Return [X, Y] of the center of cell containing provided text 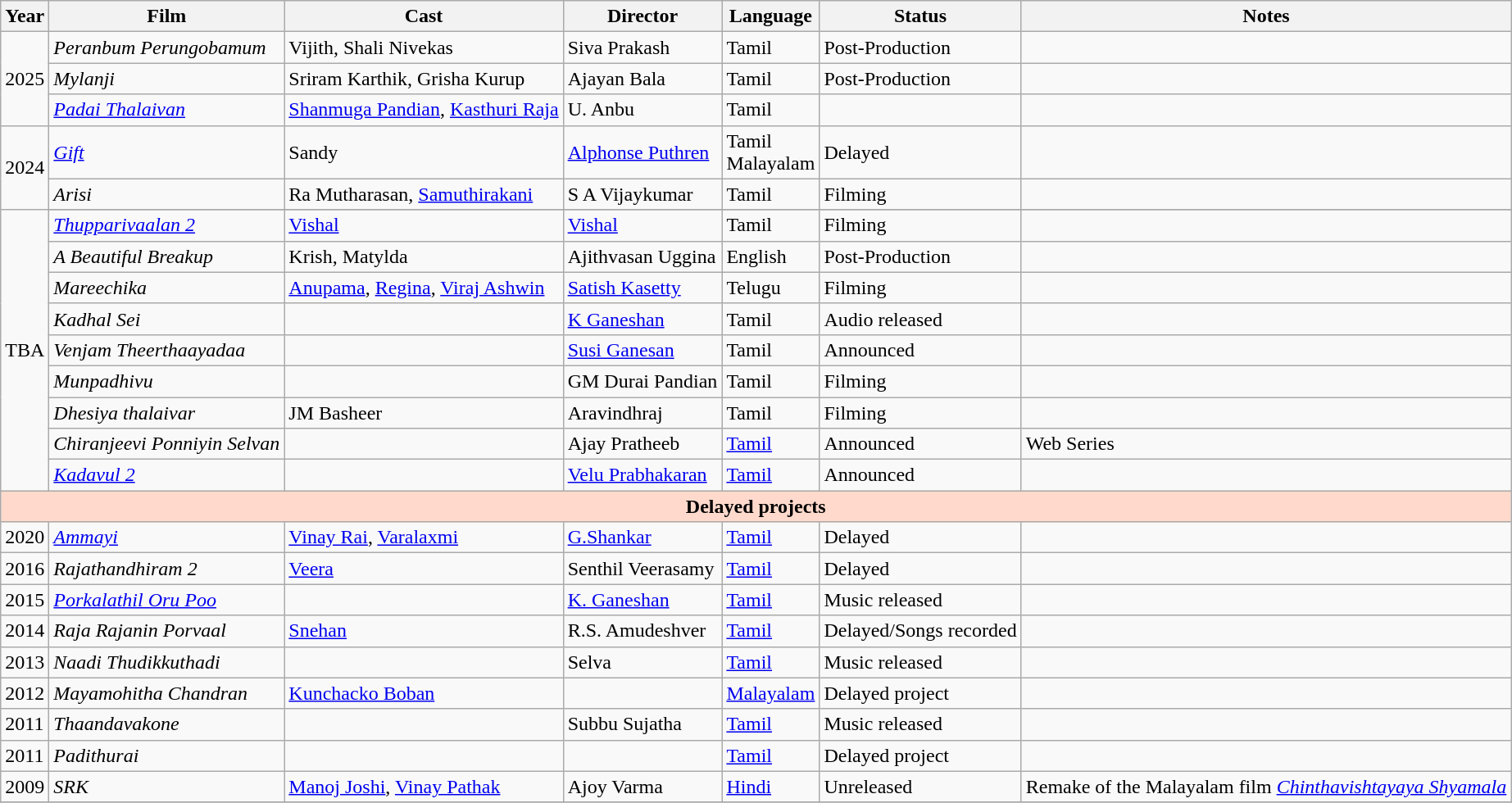
Telugu [770, 288]
Ammayi [167, 538]
Sandy [424, 152]
2014 [25, 631]
GM Durai Pandian [642, 381]
Language [770, 16]
2013 [25, 662]
Thaandavakone [167, 724]
Gift [167, 152]
Senthil Veerasamy [642, 569]
Malayalam [770, 693]
Kadhal Sei [167, 319]
Satish Kasetty [642, 288]
TBA [25, 351]
K. Ganeshan [642, 600]
Subbu Sujatha [642, 724]
Ajoy Varma [642, 787]
Velu Prabhakaran [642, 475]
Manoj Joshi, Vinay Pathak [424, 787]
Susi Ganesan [642, 350]
Ajithvasan Uggina [642, 256]
Status [920, 16]
Ra Mutharasan, Samuthirakani [424, 194]
Remake of the Malayalam film Chinthavishtayaya Shyamala [1266, 787]
Dhesiya thalaivar [167, 412]
G.Shankar [642, 538]
Naadi Thudikkuthadi [167, 662]
Veera [424, 569]
Web Series [1266, 444]
Mayamohitha Chandran [167, 693]
Alphonse Puthren [642, 152]
Cast [424, 16]
Vinay Rai, Varalaxmi [424, 538]
Selva [642, 662]
Notes [1266, 16]
Film [167, 16]
Aravindhraj [642, 412]
Mylanji [167, 79]
Chiranjeevi Ponniyin Selvan [167, 444]
Venjam Theerthaayadaa [167, 350]
Mareechika [167, 288]
Snehan [424, 631]
Raja Rajanin Porvaal [167, 631]
Rajathandhiram 2 [167, 569]
Sriram Karthik, Grisha Kurup [424, 79]
2020 [25, 538]
Vijith, Shali Nivekas [424, 48]
2015 [25, 600]
Siva Prakash [642, 48]
TamilMalayalam [770, 152]
2009 [25, 787]
Ajayan Bala [642, 79]
Padai Thalaivan [167, 110]
Hindi [770, 787]
A Beautiful Breakup [167, 256]
Shanmuga Pandian, Kasthuri Raja [424, 110]
Porkalathil Oru Poo [167, 600]
Kadavul 2 [167, 475]
U. Anbu [642, 110]
Delayed projects [756, 506]
Year [25, 16]
Padithurai [167, 755]
2016 [25, 569]
K Ganeshan [642, 319]
2012 [25, 693]
SRK [167, 787]
S A Vijaykumar [642, 194]
Ajay Pratheeb [642, 444]
Anupama, Regina, Viraj Ashwin [424, 288]
JM Basheer [424, 412]
Kunchacko Boban [424, 693]
Audio released [920, 319]
Krish, Matylda [424, 256]
Peranbum Perungobamum [167, 48]
English [770, 256]
2024 [25, 167]
2025 [25, 79]
R.S. Amudeshver [642, 631]
Munpadhivu [167, 381]
Arisi [167, 194]
Director [642, 16]
Delayed/Songs recorded [920, 631]
Thupparivaalan 2 [167, 225]
Unreleased [920, 787]
